Search for the cell housing the specified text and yield its (X, Y) center coordinate. 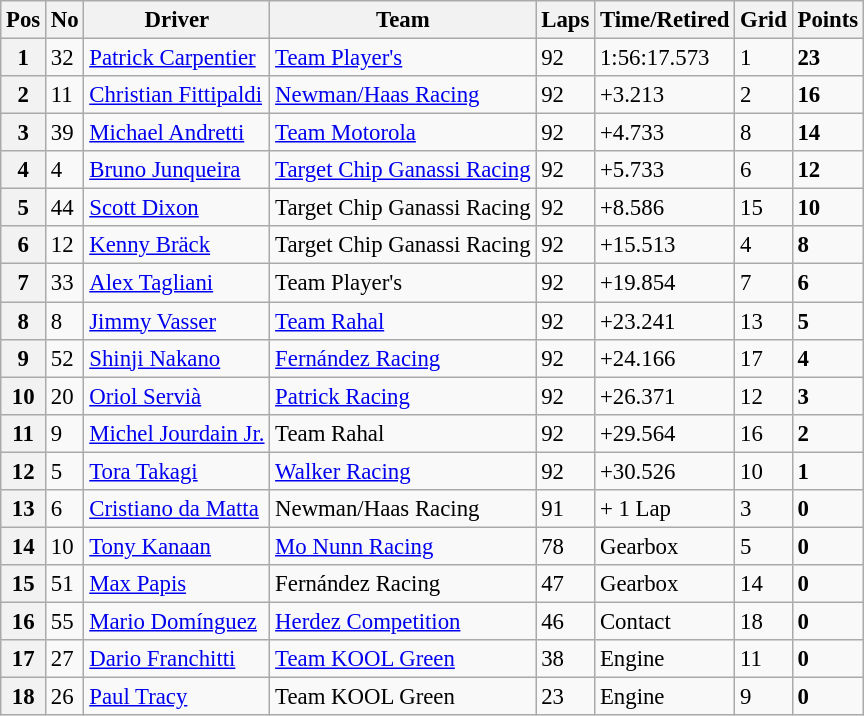
Tony Kanaan (177, 546)
Patrick Carpentier (177, 58)
Michael Andretti (177, 133)
Dario Franchitti (177, 659)
+23.241 (665, 321)
+4.733 (665, 133)
32 (65, 58)
38 (566, 659)
Jimmy Vasser (177, 321)
+29.564 (665, 433)
Team Motorola (403, 133)
Team (403, 20)
+26.371 (665, 396)
44 (65, 208)
Michel Jourdain Jr. (177, 433)
+8.586 (665, 208)
Walker Racing (403, 471)
26 (65, 697)
Mario Domínguez (177, 621)
Pos (24, 20)
+3.213 (665, 95)
46 (566, 621)
No (65, 20)
+5.733 (665, 170)
+15.513 (665, 245)
20 (65, 396)
Alex Tagliani (177, 283)
Cristiano da Matta (177, 509)
+ 1 Lap (665, 509)
Kenny Bräck (177, 245)
1:56:17.573 (665, 58)
Driver (177, 20)
52 (65, 358)
Oriol Servià (177, 396)
Laps (566, 20)
Shinji Nakano (177, 358)
Mo Nunn Racing (403, 546)
+19.854 (665, 283)
78 (566, 546)
Scott Dixon (177, 208)
Bruno Junqueira (177, 170)
Grid (764, 20)
+30.526 (665, 471)
91 (566, 509)
Time/Retired (665, 20)
47 (566, 584)
27 (65, 659)
Max Papis (177, 584)
33 (65, 283)
Patrick Racing (403, 396)
Contact (665, 621)
55 (65, 621)
39 (65, 133)
Tora Takagi (177, 471)
Christian Fittipaldi (177, 95)
Points (828, 20)
Paul Tracy (177, 697)
51 (65, 584)
+24.166 (665, 358)
Herdez Competition (403, 621)
